Provide the [x, y] coordinate of the cell's center where the given text is located.  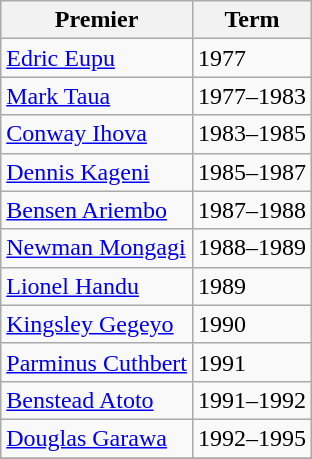
Kingsley Gegeyo [97, 324]
1977–1983 [252, 96]
1990 [252, 324]
Mark Taua [97, 96]
1977 [252, 58]
Conway Ihova [97, 134]
Douglas Garawa [97, 438]
1983–1985 [252, 134]
Newman Mongagi [97, 248]
Benstead Atoto [97, 400]
Parminus Cuthbert [97, 362]
1987–1988 [252, 210]
1991 [252, 362]
1985–1987 [252, 172]
Dennis Kageni [97, 172]
1989 [252, 286]
Lionel Handu [97, 286]
Bensen Ariembo [97, 210]
Premier [97, 20]
1988–1989 [252, 248]
Edric Eupu [97, 58]
Term [252, 20]
1991–1992 [252, 400]
1992–1995 [252, 438]
